For the text-containing cell, return its midpoint in (x, y) coordinate format. 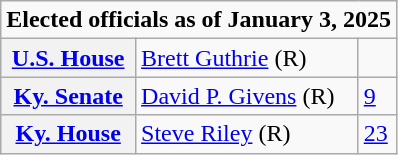
9 (377, 96)
Steve Riley (R) (248, 134)
U.S. House (68, 58)
Brett Guthrie (R) (248, 58)
23 (377, 134)
David P. Givens (R) (248, 96)
Ky. Senate (68, 96)
Ky. House (68, 134)
Elected officials as of January 3, 2025 (199, 20)
